Identify which cell holds the provided text, then report its [x, y] central coordinate. 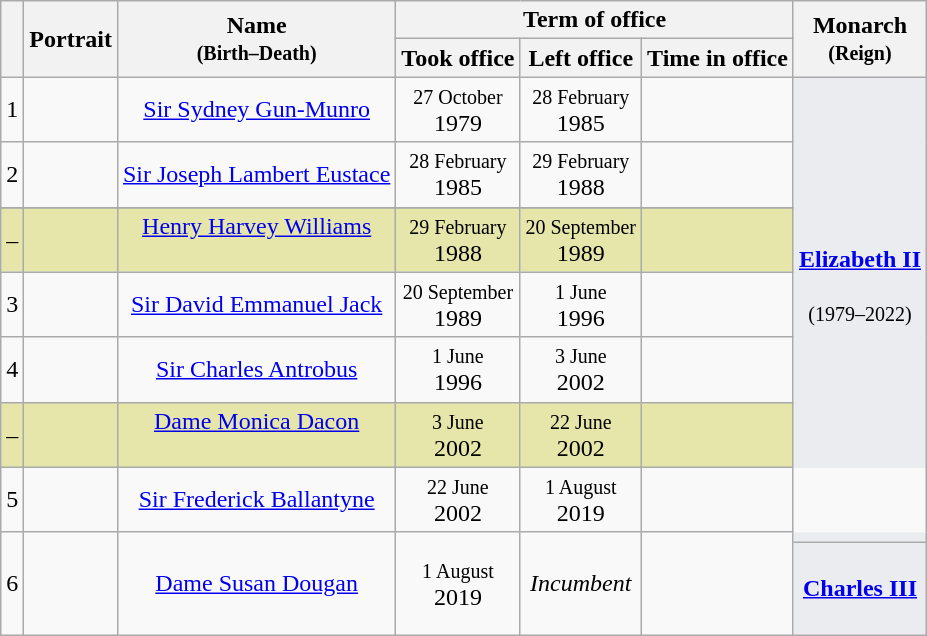
Sir David Emmanuel Jack [256, 304]
Sir Joseph Lambert Eustace [256, 174]
4 [12, 370]
Left office [581, 58]
Took office [458, 58]
Henry Harvey Williams [256, 240]
Monarch(Reign) [860, 39]
Elizabeth II(1979–2022) [860, 272]
Charles III [860, 589]
Term of office [595, 20]
6 [12, 583]
Name(Birth–Death) [256, 39]
2 [12, 174]
3 [12, 304]
1 [12, 110]
Dame Monica Dacon [256, 434]
Sir Charles Antrobus [256, 370]
Incumbent [581, 583]
Time in office [718, 58]
Dame Susan Dougan [256, 583]
5 [12, 500]
Sir Frederick Ballantyne [256, 500]
Sir Sydney Gun-Munro [256, 110]
Portrait [71, 39]
27 October1979 [458, 110]
